Search for the cell housing the specified text and yield its (X, Y) center coordinate. 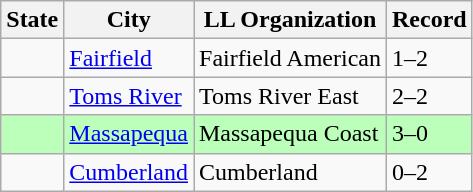
State (32, 20)
Toms River East (290, 96)
Fairfield American (290, 58)
Toms River (129, 96)
1–2 (430, 58)
Record (430, 20)
0–2 (430, 172)
City (129, 20)
Fairfield (129, 58)
Massapequa (129, 134)
2–2 (430, 96)
Massapequa Coast (290, 134)
LL Organization (290, 20)
3–0 (430, 134)
